Scan for the cell matching the given text and deliver its [x, y] coordinate at center. 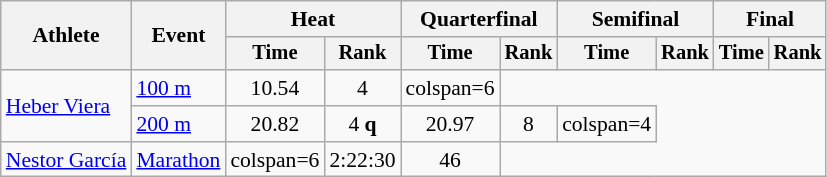
200 m [178, 124]
colspan=4 [606, 124]
20.82 [274, 124]
Event [178, 36]
Heat [312, 19]
100 m [178, 88]
Quarterfinal [480, 19]
Heber Viera [66, 106]
10.54 [274, 88]
8 [529, 124]
20.97 [450, 124]
4 [362, 88]
colspan=6 [450, 88]
4 q [362, 124]
Athlete [66, 36]
Final [770, 19]
Semifinal [636, 19]
